From the cell containing the given text, extract its center point as [x, y] coordinate. 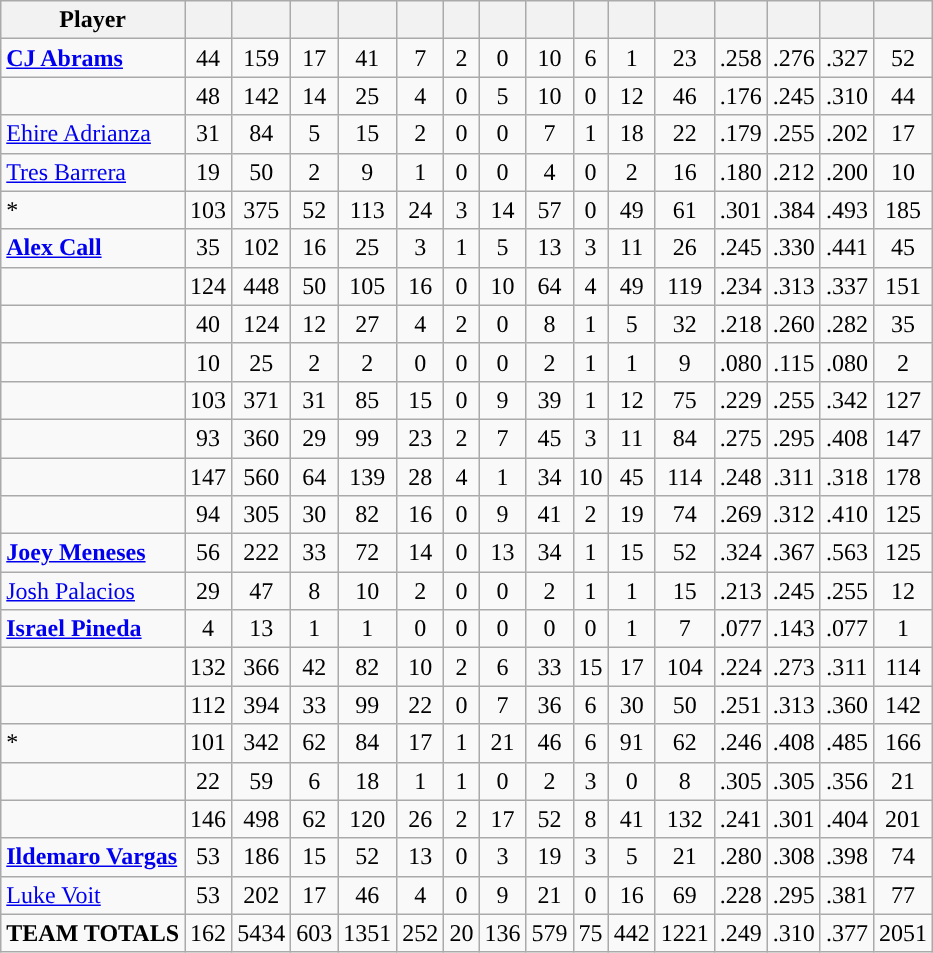
112 [208, 705]
.360 [846, 705]
252 [420, 933]
61 [684, 210]
162 [208, 933]
113 [368, 210]
178 [902, 477]
77 [902, 895]
47 [262, 591]
603 [314, 933]
CJ Abrams [93, 58]
366 [262, 667]
202 [262, 895]
93 [208, 438]
27 [368, 324]
.249 [740, 933]
.213 [740, 591]
201 [902, 819]
57 [550, 210]
139 [368, 477]
579 [550, 933]
.377 [846, 933]
.248 [740, 477]
.115 [794, 362]
59 [262, 781]
.269 [740, 515]
442 [632, 933]
.218 [740, 324]
.312 [794, 515]
.330 [794, 248]
.273 [794, 667]
.179 [740, 134]
Ildemaro Vargas [93, 857]
.276 [794, 58]
186 [262, 857]
69 [684, 895]
36 [550, 705]
TEAM TOTALS [93, 933]
.493 [846, 210]
.143 [794, 629]
.258 [740, 58]
.398 [846, 857]
48 [208, 96]
Joey Meneses [93, 553]
94 [208, 515]
394 [262, 705]
.342 [846, 400]
.224 [740, 667]
Ehire Adrianza [93, 134]
.367 [794, 553]
Alex Call [93, 248]
.282 [846, 324]
72 [368, 553]
.212 [794, 172]
24 [420, 210]
.246 [740, 743]
91 [632, 743]
448 [262, 286]
.180 [740, 172]
Israel Pineda [93, 629]
28 [420, 477]
5434 [262, 933]
102 [262, 248]
498 [262, 819]
Player [93, 20]
119 [684, 286]
.356 [846, 781]
.251 [740, 705]
136 [502, 933]
1351 [368, 933]
40 [208, 324]
1221 [684, 933]
305 [262, 515]
.241 [740, 819]
375 [262, 210]
146 [208, 819]
.324 [740, 553]
159 [262, 58]
39 [550, 400]
185 [902, 210]
105 [368, 286]
2051 [902, 933]
120 [368, 819]
.229 [740, 400]
.485 [846, 743]
166 [902, 743]
.260 [794, 324]
.280 [740, 857]
.228 [740, 895]
Tres Barrera [93, 172]
.234 [740, 286]
.381 [846, 895]
.202 [846, 134]
.404 [846, 819]
Josh Palacios [93, 591]
.275 [740, 438]
.441 [846, 248]
104 [684, 667]
222 [262, 553]
.176 [740, 96]
.384 [794, 210]
151 [902, 286]
.337 [846, 286]
85 [368, 400]
.318 [846, 477]
.563 [846, 553]
101 [208, 743]
.410 [846, 515]
360 [262, 438]
56 [208, 553]
.200 [846, 172]
342 [262, 743]
32 [684, 324]
Luke Voit [93, 895]
42 [314, 667]
.327 [846, 58]
560 [262, 477]
127 [902, 400]
371 [262, 400]
20 [462, 933]
.308 [794, 857]
